Return the [x, y] coordinate for the center point of the cell that contains the specified text.  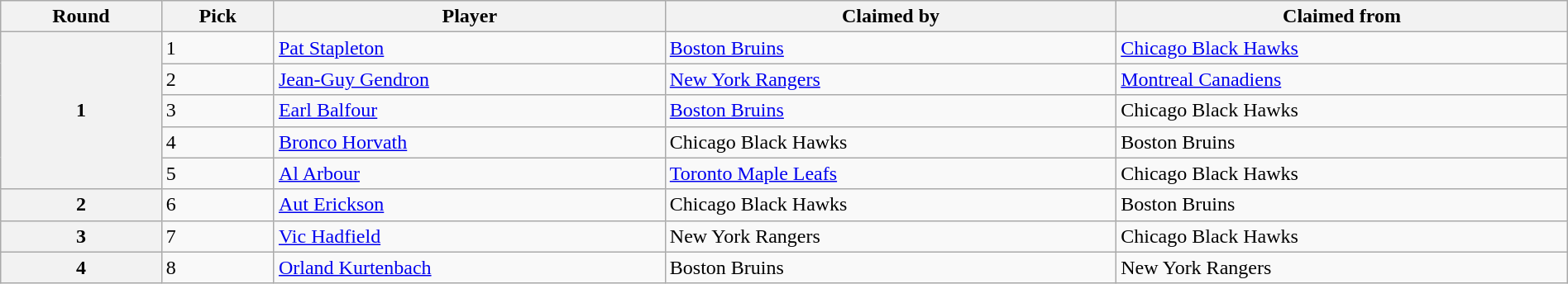
5 [218, 173]
7 [218, 236]
Orland Kurtenbach [470, 267]
Vic Hadfield [470, 236]
Aut Erickson [470, 205]
Earl Balfour [470, 111]
Round [81, 17]
Bronco Horvath [470, 142]
Pat Stapleton [470, 48]
Pick [218, 17]
6 [218, 205]
Montreal Canadiens [1342, 79]
8 [218, 267]
Jean-Guy Gendron [470, 79]
Al Arbour [470, 173]
Claimed by [890, 17]
Toronto Maple Leafs [890, 173]
Claimed from [1342, 17]
Player [470, 17]
